Locate the cell with the specified text and output its (X, Y) center coordinate. 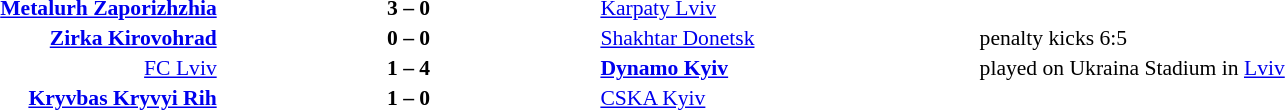
Dynamo Kyiv (788, 68)
Shakhtar Donetsk (788, 38)
0 – 0 (409, 38)
1 – 4 (409, 68)
